Return the (X, Y) coordinate for the center point of the cell that contains the specified text.  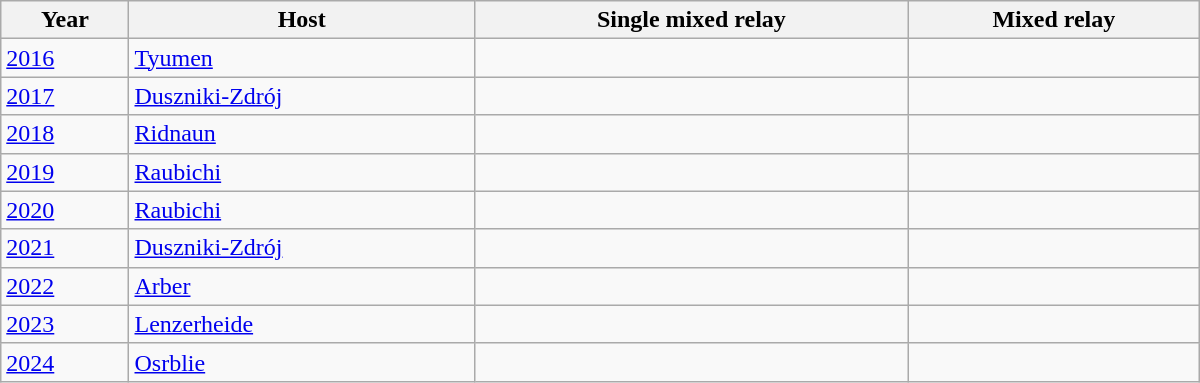
2021 (65, 248)
Single mixed relay (691, 20)
2024 (65, 362)
Lenzerheide (302, 324)
2018 (65, 134)
Tyumen (302, 58)
Arber (302, 286)
Ridnaun (302, 134)
2023 (65, 324)
2020 (65, 210)
Mixed relay (1054, 20)
2017 (65, 96)
Osrblie (302, 362)
2019 (65, 172)
2016 (65, 58)
Host (302, 20)
Year (65, 20)
2022 (65, 286)
